Locate the cell with the specified text and output its [X, Y] center coordinate. 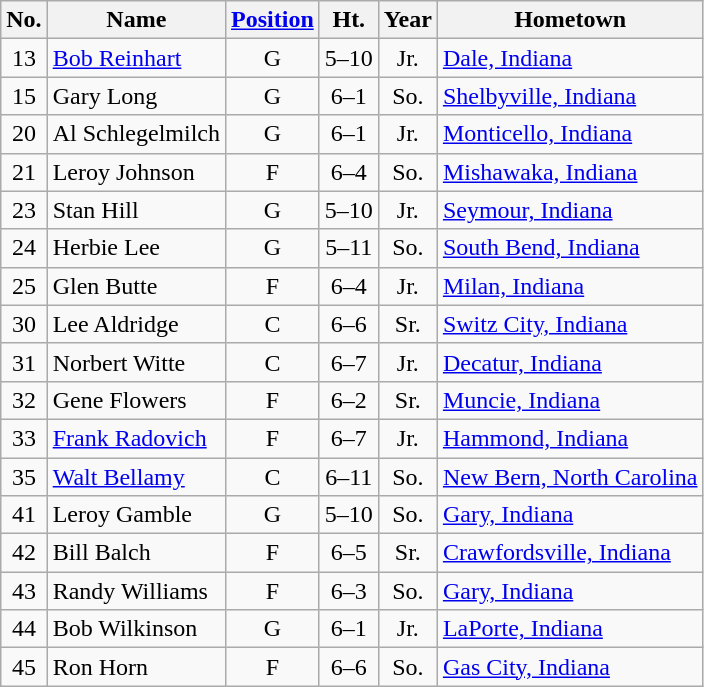
Lee Aldridge [136, 324]
Frank Radovich [136, 438]
20 [24, 134]
LaPorte, Indiana [570, 629]
23 [24, 210]
42 [24, 553]
Year [408, 20]
Seymour, Indiana [570, 210]
32 [24, 400]
Norbert Witte [136, 362]
Randy Williams [136, 591]
6–5 [348, 553]
Ht. [348, 20]
Stan Hill [136, 210]
Gene Flowers [136, 400]
Position [273, 20]
Hometown [570, 20]
24 [24, 248]
6–2 [348, 400]
Bob Reinhart [136, 58]
25 [24, 286]
Leroy Johnson [136, 172]
Hammond, Indiana [570, 438]
Walt Bellamy [136, 477]
33 [24, 438]
New Bern, North Carolina [570, 477]
South Bend, Indiana [570, 248]
6–11 [348, 477]
Bill Balch [136, 553]
Mishawaka, Indiana [570, 172]
Switz City, Indiana [570, 324]
Muncie, Indiana [570, 400]
Gas City, Indiana [570, 667]
Glen Butte [136, 286]
35 [24, 477]
Name [136, 20]
Decatur, Indiana [570, 362]
15 [24, 96]
31 [24, 362]
Milan, Indiana [570, 286]
Shelbyville, Indiana [570, 96]
5–11 [348, 248]
6–3 [348, 591]
Monticello, Indiana [570, 134]
No. [24, 20]
Dale, Indiana [570, 58]
41 [24, 515]
Gary Long [136, 96]
Al Schlegelmilch [136, 134]
43 [24, 591]
Bob Wilkinson [136, 629]
Herbie Lee [136, 248]
21 [24, 172]
30 [24, 324]
Ron Horn [136, 667]
13 [24, 58]
Crawfordsville, Indiana [570, 553]
44 [24, 629]
45 [24, 667]
Leroy Gamble [136, 515]
